Return [X, Y] of the center of cell containing provided text 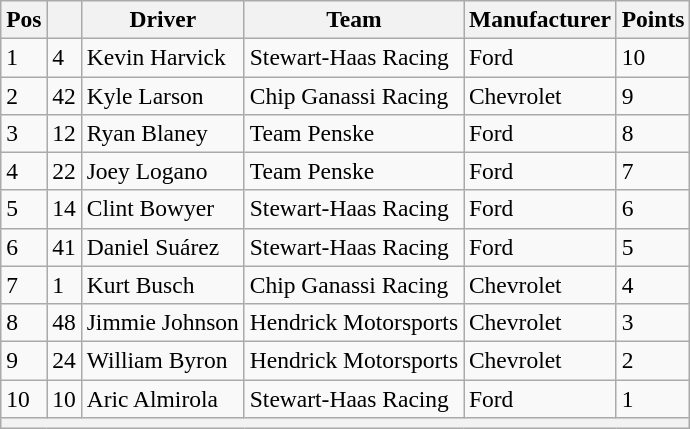
Ryan Blaney [162, 133]
12 [64, 133]
42 [64, 95]
Joey Logano [162, 171]
Kurt Busch [162, 285]
14 [64, 209]
Kyle Larson [162, 95]
41 [64, 247]
48 [64, 322]
Pos [24, 19]
Points [653, 19]
24 [64, 360]
William Byron [162, 360]
Kevin Harvick [162, 57]
Aric Almirola [162, 398]
22 [64, 171]
Manufacturer [540, 19]
Driver [162, 19]
Clint Bowyer [162, 209]
Daniel Suárez [162, 247]
Team [354, 19]
Jimmie Johnson [162, 322]
